Return the [X, Y] coordinate for the center point of the cell that contains the specified text.  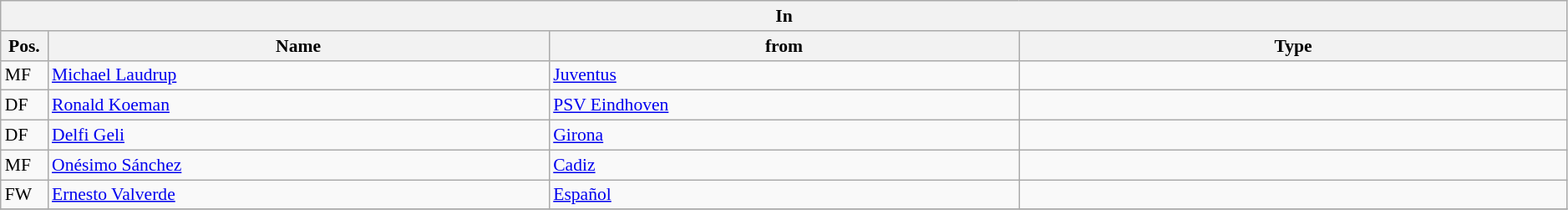
Ernesto Valverde [298, 195]
Cadiz [784, 165]
Español [784, 195]
from [784, 46]
Michael Laudrup [298, 75]
Onésimo Sánchez [298, 165]
PSV Eindhoven [784, 105]
Name [298, 46]
In [784, 16]
Girona [784, 136]
Pos. [24, 46]
Ronald Koeman [298, 105]
Delfi Geli [298, 136]
Juventus [784, 75]
FW [24, 195]
Type [1293, 46]
